Scan for the cell matching the given text and deliver its (X, Y) coordinate at center. 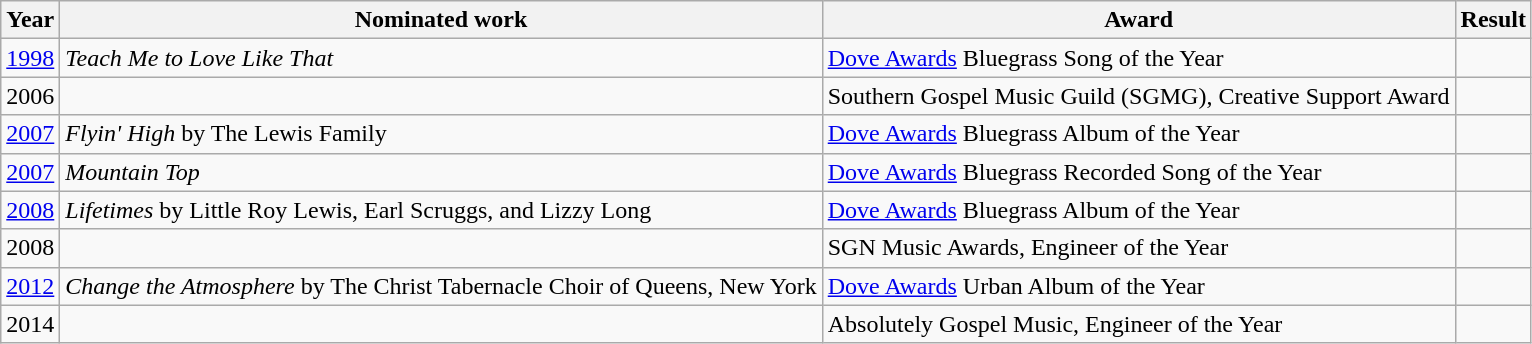
Lifetimes by Little Roy Lewis, Earl Scruggs, and Lizzy Long (441, 210)
Teach Me to Love Like That (441, 58)
Mountain Top (441, 172)
Year (30, 20)
SGN Music Awards, Engineer of the Year (1138, 248)
1998 (30, 58)
Flyin' High by The Lewis Family (441, 134)
Southern Gospel Music Guild (SGMG), Creative Support Award (1138, 96)
Absolutely Gospel Music, Engineer of the Year (1138, 324)
2014 (30, 324)
Award (1138, 20)
Dove Awards Bluegrass Song of the Year (1138, 58)
Nominated work (441, 20)
Dove Awards Bluegrass Recorded Song of the Year (1138, 172)
2006 (30, 96)
2012 (30, 286)
Change the Atmosphere by The Christ Tabernacle Choir of Queens, New York (441, 286)
Result (1493, 20)
Dove Awards Urban Album of the Year (1138, 286)
